Extract the (x, y) coordinate from the center of the cell holding the provided text.  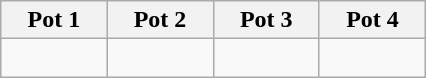
Pot 4 (372, 20)
Pot 1 (54, 20)
Pot 2 (160, 20)
Pot 3 (266, 20)
